Extract the (x, y) coordinate from the center of the cell holding the provided text.  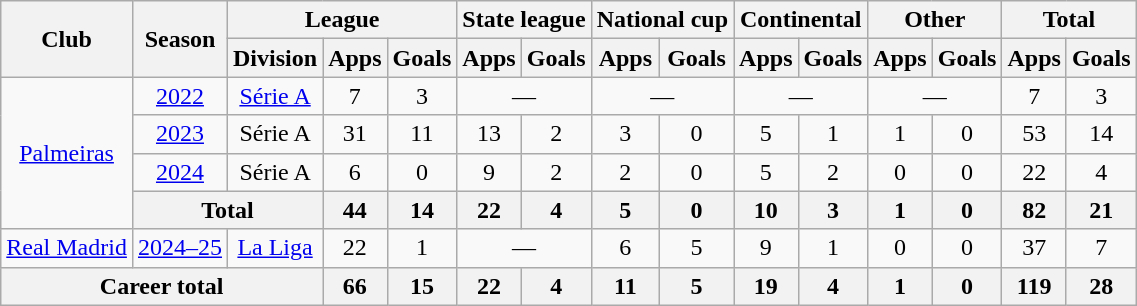
Real Madrid (67, 248)
Club (67, 39)
53 (1034, 134)
2024–25 (180, 248)
19 (766, 286)
Continental (801, 20)
13 (489, 134)
37 (1034, 248)
Palmeiras (67, 153)
2022 (180, 96)
44 (355, 210)
28 (1101, 286)
Division (276, 58)
66 (355, 286)
15 (422, 286)
21 (1101, 210)
National cup (662, 20)
Season (180, 39)
119 (1034, 286)
Other (935, 20)
31 (355, 134)
Career total (162, 286)
10 (766, 210)
2023 (180, 134)
82 (1034, 210)
2024 (180, 172)
La Liga (276, 248)
League (342, 20)
State league (524, 20)
